Pinpoint the cell where the given text exists, returning its (x, y) midpoint coordinate. 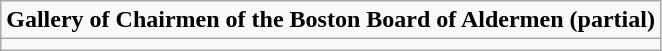
Gallery of Chairmen of the Boston Board of Aldermen (partial) (331, 20)
